Output the [X, Y] coordinate of the center of the cell containing the given text.  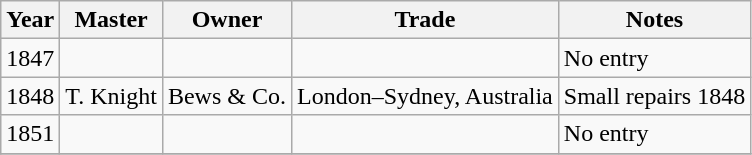
Bews & Co. [226, 96]
T. Knight [112, 96]
Notes [654, 20]
London–Sydney, Australia [424, 96]
Small repairs 1848 [654, 96]
Owner [226, 20]
1851 [30, 134]
Master [112, 20]
1848 [30, 96]
Trade [424, 20]
Year [30, 20]
1847 [30, 58]
